Pinpoint the cell where the given text exists, returning its (x, y) midpoint coordinate. 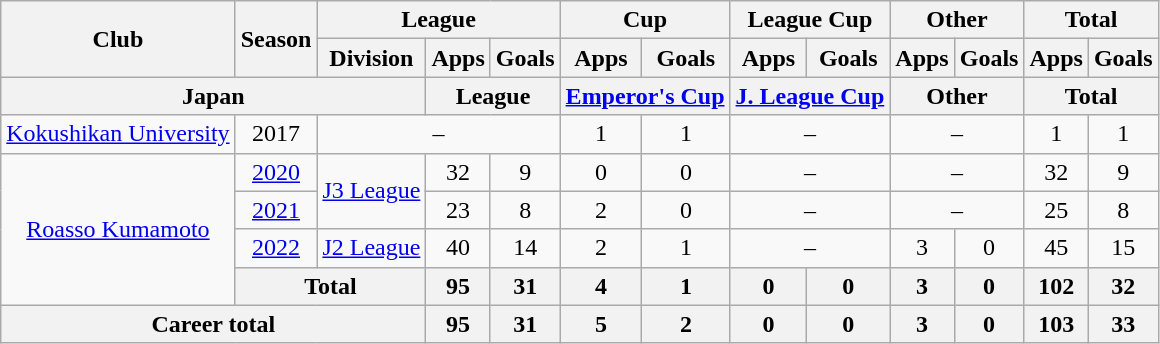
2020 (276, 172)
Season (276, 39)
15 (1123, 248)
Cup (645, 20)
33 (1123, 324)
5 (601, 324)
45 (1056, 248)
Kokushikan University (118, 134)
103 (1056, 324)
25 (1056, 210)
2021 (276, 210)
J. League Cup (810, 96)
2022 (276, 248)
23 (458, 210)
4 (601, 286)
Emperor's Cup (645, 96)
Japan (214, 96)
League Cup (810, 20)
Roasso Kumamoto (118, 229)
14 (525, 248)
Division (372, 58)
J3 League (372, 191)
2017 (276, 134)
40 (458, 248)
J2 League (372, 248)
Club (118, 39)
Career total (214, 324)
102 (1056, 286)
